From the cell containing the given text, extract its center point as (x, y) coordinate. 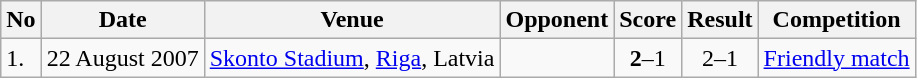
22 August 2007 (122, 58)
1. (21, 58)
Result (720, 20)
Venue (352, 20)
Competition (836, 20)
Opponent (557, 20)
Skonto Stadium, Riga, Latvia (352, 58)
Score (648, 20)
Friendly match (836, 58)
No (21, 20)
Date (122, 20)
